Pinpoint the cell where the given text exists, returning its (X, Y) midpoint coordinate. 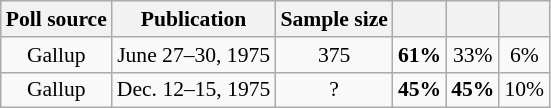
61% (420, 55)
Sample size (334, 19)
? (334, 90)
6% (524, 55)
10% (524, 90)
33% (472, 55)
June 27–30, 1975 (194, 55)
375 (334, 55)
Publication (194, 19)
Dec. 12–15, 1975 (194, 90)
Poll source (56, 19)
